Locate the cell with the specified text and output its (x, y) center coordinate. 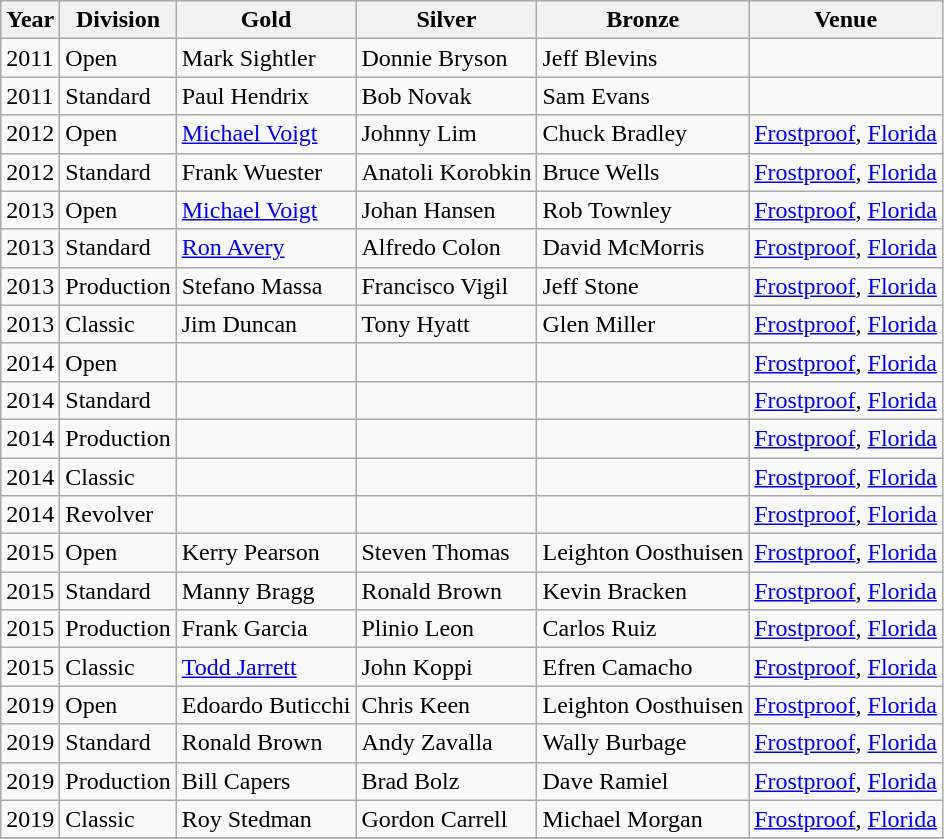
Glen Miller (643, 324)
Frank Garcia (266, 629)
Mark Sightler (266, 58)
Wally Burbage (643, 743)
Bronze (643, 20)
Dave Ramiel (643, 781)
David McMorris (643, 248)
Manny Bragg (266, 591)
Frank Wuester (266, 172)
Donnie Bryson (446, 58)
Gold (266, 20)
Johnny Lim (446, 134)
Stefano Massa (266, 286)
Francisco Vigil (446, 286)
Efren Camacho (643, 667)
Anatoli Korobkin (446, 172)
Todd Jarrett (266, 667)
Andy Zavalla (446, 743)
Chris Keen (446, 705)
Steven Thomas (446, 553)
Michael Morgan (643, 819)
Johan Hansen (446, 210)
Sam Evans (643, 96)
Roy Stedman (266, 819)
Tony Hyatt (446, 324)
Division (118, 20)
Paul Hendrix (266, 96)
Venue (846, 20)
John Koppi (446, 667)
Revolver (118, 515)
Chuck Bradley (643, 134)
Gordon Carrell (446, 819)
Bill Capers (266, 781)
Alfredo Colon (446, 248)
Kerry Pearson (266, 553)
Jeff Blevins (643, 58)
Jeff Stone (643, 286)
Year (30, 20)
Rob Townley (643, 210)
Ron Avery (266, 248)
Brad Bolz (446, 781)
Carlos Ruiz (643, 629)
Silver (446, 20)
Bob Novak (446, 96)
Bruce Wells (643, 172)
Plinio Leon (446, 629)
Edoardo Buticchi (266, 705)
Jim Duncan (266, 324)
Kevin Bracken (643, 591)
